Locate the cell with the specified text and output its [x, y] center coordinate. 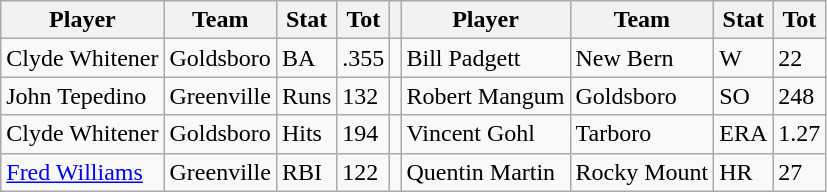
248 [800, 96]
Rocky Mount [642, 172]
Fred Williams [82, 172]
ERA [744, 134]
.355 [364, 58]
Runs [306, 96]
RBI [306, 172]
New Bern [642, 58]
Tarboro [642, 134]
Vincent Gohl [486, 134]
132 [364, 96]
Hits [306, 134]
Bill Padgett [486, 58]
John Tepedino [82, 96]
Robert Mangum [486, 96]
194 [364, 134]
27 [800, 172]
1.27 [800, 134]
HR [744, 172]
22 [800, 58]
W [744, 58]
SO [744, 96]
122 [364, 172]
Quentin Martin [486, 172]
BA [306, 58]
